Locate the cell with the specified text and output its [X, Y] center coordinate. 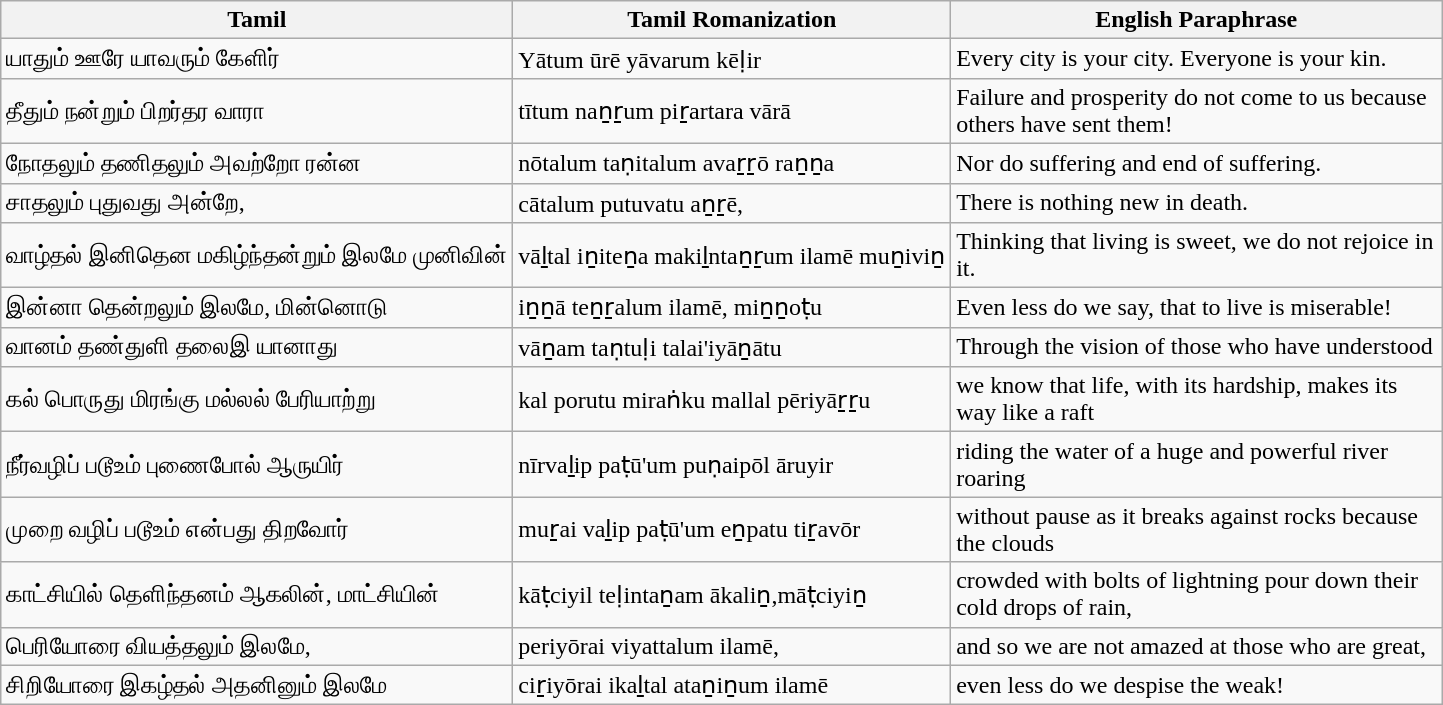
Thinking that living is sweet, we do not rejoice in it. [1196, 256]
ciṟiyōrai ikaḻtal ataṉiṉum ilamē [732, 685]
Yātum ūrē yāvarum kēḷir [732, 59]
even less do we despise the weak! [1196, 685]
without pause as it breaks against rocks because the clouds [1196, 530]
நோதலும் தணிதலும் அவற்றோ ரன்ன [257, 163]
வாழ்தல் இனிதென மகிழ்ந்தன்றும் இலமே முனிவின் [257, 256]
Tamil Romanization [732, 20]
காட்சியில் தெளிந்தனம் ஆகலின், மாட்சியின் [257, 594]
பெரியோரை வியத்தலும் இலமே, [257, 646]
சிறியோரை இகழ்தல் அதனினும் இலமே [257, 685]
வானம் தண்துளி தலைஇ யானாது [257, 347]
vāḻtal iṉiteṉa makiḻntaṉṟum ilamē muṉiviṉ [732, 256]
முறை வழிப் படூஉம் என்பது திறவோர் [257, 530]
and so we are not amazed at those who are great, [1196, 646]
nōtalum taṇitalum avaṟṟō raṉṉa [732, 163]
kāṭciyil teḷintaṉam ākaliṉ,māṭciyiṉ [732, 594]
There is nothing new in death. [1196, 203]
nīrvaḻip paṭū'um puṇaipōl āruyir [732, 464]
நீர்வழிப் படூஉம் புணைபோல் ஆருயிர் [257, 464]
சாதலும் புதுவது அன்றே, [257, 203]
tītum naṉṟum piṟartara vārā [732, 110]
Tamil [257, 20]
cātalum putuvatu aṉṟē, [732, 203]
Failure and prosperity do not come to us because others have sent them! [1196, 110]
iṉṉā teṉṟalum ilamē, miṉṉoṭu [732, 308]
crowded with bolts of lightning pour down their cold drops of rain, [1196, 594]
கல் பொருது மிரங்கு மல்லல் பேரியாற்று [257, 400]
English Paraphrase [1196, 20]
தீதும் நன்றும் பிறர்தர வாரா [257, 110]
we know that life, with its hardship, makes its way like a raft [1196, 400]
kal porutu miraṅku mallal pēriyāṟṟu [732, 400]
riding the water of a huge and powerful river roaring [1196, 464]
இன்னா தென்றலும் இலமே, மின்னொடு [257, 308]
Every city is your city. Everyone is your kin. [1196, 59]
periyōrai viyattalum ilamē, [732, 646]
Even less do we say, that to live is miserable! [1196, 308]
யாதும் ஊரே யாவரும் கேளிர் [257, 59]
muṟai vaḻip paṭū'um eṉpatu tiṟavōr [732, 530]
vāṉam taṇtuḷi talai'iyāṉātu [732, 347]
Nor do suffering and end of suffering. [1196, 163]
Through the vision of those who have understood [1196, 347]
